Search for the cell housing the specified text and yield its [x, y] center coordinate. 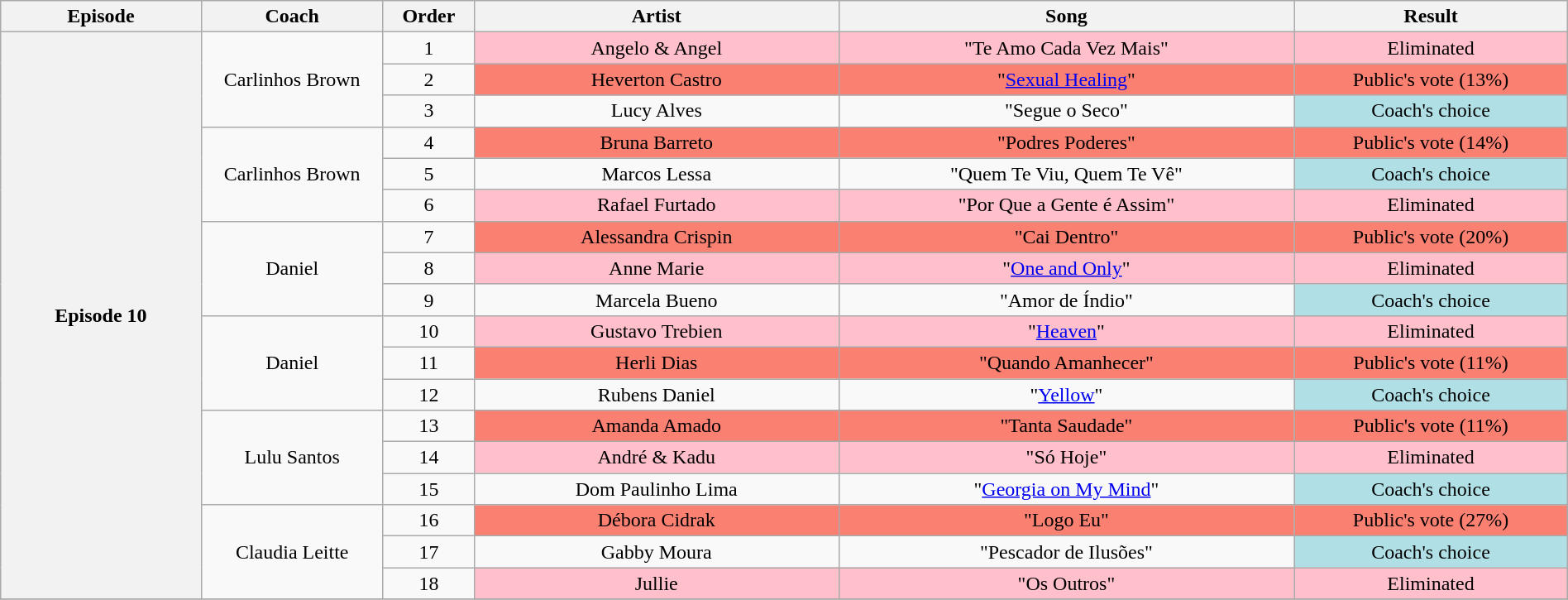
12 [428, 395]
Amanda Amado [657, 426]
Marcela Bueno [657, 300]
11 [428, 362]
Gabby Moura [657, 552]
Rafael Furtado [657, 205]
"Tanta Saudade" [1067, 426]
5 [428, 174]
8 [428, 268]
Lucy Alves [657, 111]
17 [428, 552]
Order [428, 17]
"Os Outros" [1067, 583]
"Heaven" [1067, 331]
9 [428, 300]
"Só Hoje" [1067, 458]
"Segue o Seco" [1067, 111]
Gustavo Trebien [657, 331]
Public's vote (14%) [1431, 142]
Angelo & Angel [657, 48]
Dom Paulinho Lima [657, 489]
1 [428, 48]
Episode 10 [101, 316]
15 [428, 489]
André & Kadu [657, 458]
"Te Amo Cada Vez Mais" [1067, 48]
2 [428, 79]
Claudia Leitte [292, 552]
16 [428, 521]
Débora Cidrak [657, 521]
"Logo Eu" [1067, 521]
14 [428, 458]
Jullie [657, 583]
13 [428, 426]
Public's vote (13%) [1431, 79]
"Por Que a Gente é Assim" [1067, 205]
"Georgia on My Mind" [1067, 489]
4 [428, 142]
Public's vote (27%) [1431, 521]
Episode [101, 17]
"Quem Te Viu, Quem Te Vê" [1067, 174]
10 [428, 331]
"Quando Amanhecer" [1067, 362]
Alessandra Crispin [657, 237]
Coach [292, 17]
"Sexual Healing" [1067, 79]
"Cai Dentro" [1067, 237]
Lulu Santos [292, 458]
"One and Only" [1067, 268]
Public's vote (20%) [1431, 237]
"Amor de Índio" [1067, 300]
Bruna Barreto [657, 142]
Herli Dias [657, 362]
6 [428, 205]
"Yellow" [1067, 395]
Artist [657, 17]
"Podres Poderes" [1067, 142]
7 [428, 237]
Result [1431, 17]
Heverton Castro [657, 79]
Anne Marie [657, 268]
Marcos Lessa [657, 174]
"Pescador de Ilusões" [1067, 552]
18 [428, 583]
Rubens Daniel [657, 395]
3 [428, 111]
Song [1067, 17]
